Return the (x, y) coordinate for the center point of the cell that contains the specified text.  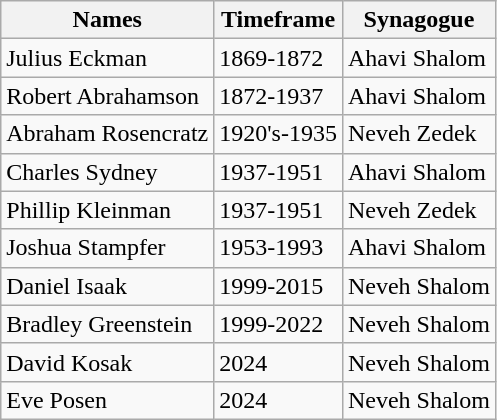
Daniel Isaak (108, 286)
Abraham Rosencratz (108, 134)
Phillip Kleinman (108, 210)
Charles Sydney (108, 172)
Joshua Stampfer (108, 248)
1999-2022 (278, 324)
1953-1993 (278, 248)
Julius Eckman (108, 58)
Names (108, 20)
Bradley Greenstein (108, 324)
David Kosak (108, 362)
Robert Abrahamson (108, 96)
Eve Posen (108, 400)
Timeframe (278, 20)
1872-1937 (278, 96)
1920's-1935 (278, 134)
Synagogue (418, 20)
1999-2015 (278, 286)
1869-1872 (278, 58)
